Pinpoint the cell where the given text exists, returning its (x, y) midpoint coordinate. 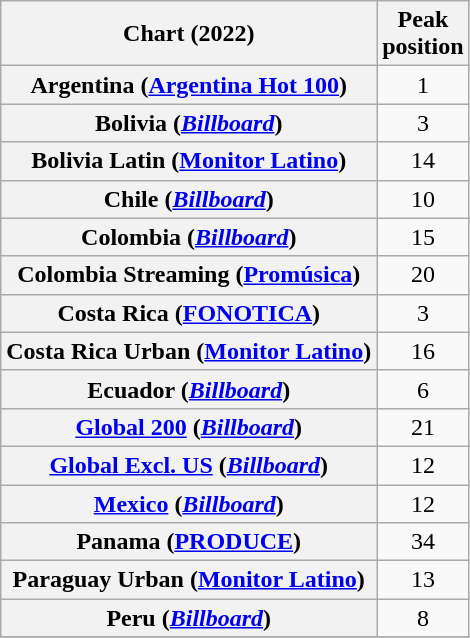
Bolivia (Billboard) (189, 123)
8 (423, 618)
34 (423, 542)
1 (423, 85)
Panama (PRODUCE) (189, 542)
Chart (2022) (189, 34)
10 (423, 199)
6 (423, 389)
14 (423, 161)
Global 200 (Billboard) (189, 427)
Mexico (Billboard) (189, 503)
21 (423, 427)
16 (423, 351)
Paraguay Urban (Monitor Latino) (189, 580)
Chile (Billboard) (189, 199)
Argentina (Argentina Hot 100) (189, 85)
Ecuador (Billboard) (189, 389)
Peru (Billboard) (189, 618)
Colombia Streaming (Promúsica) (189, 275)
Peakposition (423, 34)
Costa Rica Urban (Monitor Latino) (189, 351)
20 (423, 275)
Bolivia Latin (Monitor Latino) (189, 161)
13 (423, 580)
Global Excl. US (Billboard) (189, 465)
Costa Rica (FONOTICA) (189, 313)
15 (423, 237)
Colombia (Billboard) (189, 237)
